Capture the cell that displays the provided text and extract its (x, y) central coordinate. 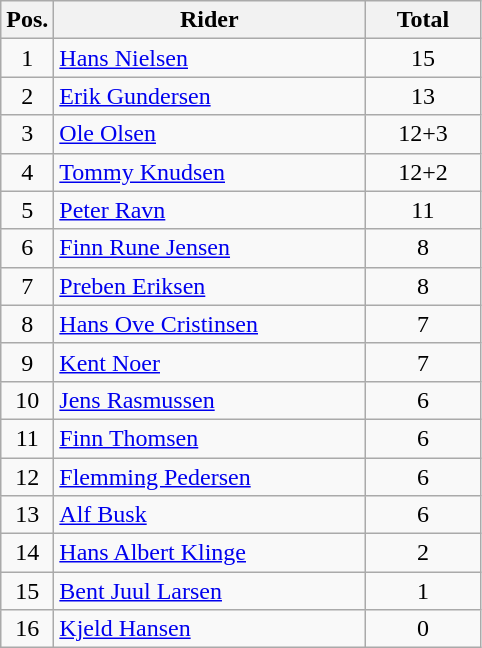
Kent Noer (210, 362)
0 (423, 629)
Rider (210, 20)
Hans Albert Klinge (210, 553)
12 (28, 477)
Finn Thomsen (210, 438)
Erik Gundersen (210, 96)
Finn Rune Jensen (210, 248)
12+2 (423, 172)
Kjeld Hansen (210, 629)
3 (28, 134)
Preben Eriksen (210, 286)
Jens Rasmussen (210, 400)
16 (28, 629)
Peter Ravn (210, 210)
5 (28, 210)
10 (28, 400)
Flemming Pedersen (210, 477)
Tommy Knudsen (210, 172)
14 (28, 553)
Hans Ove Cristinsen (210, 324)
Alf Busk (210, 515)
12+3 (423, 134)
Total (423, 20)
Pos. (28, 20)
9 (28, 362)
4 (28, 172)
Hans Nielsen (210, 58)
Bent Juul Larsen (210, 591)
Ole Olsen (210, 134)
